Return [X, Y] of the center of cell containing provided text 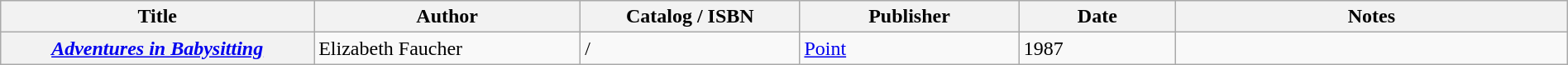
Date [1097, 17]
Title [157, 17]
Notes [1372, 17]
Publisher [910, 17]
Elizabeth Faucher [447, 48]
Catalog / ISBN [690, 17]
Point [910, 48]
Adventures in Babysitting [157, 48]
/ [690, 48]
Author [447, 17]
1987 [1097, 48]
